Identify which cell holds the provided text, then report its (X, Y) central coordinate. 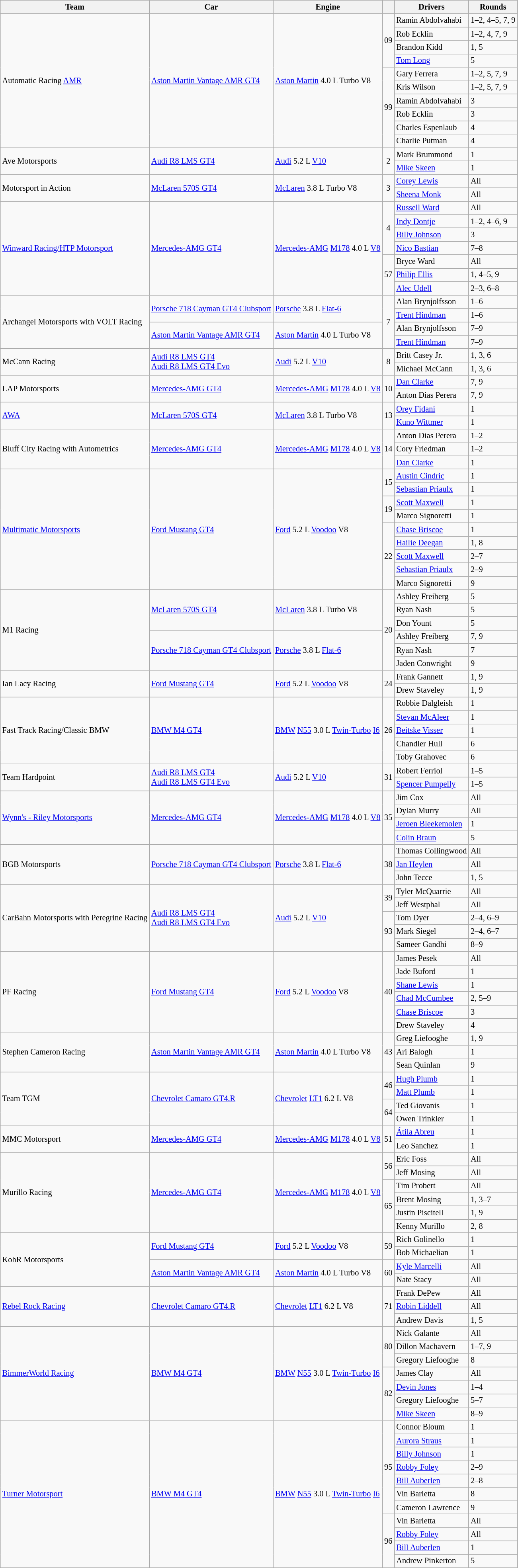
Automatic Racing AMR (75, 80)
26 (388, 730)
65 (388, 1206)
AWA (75, 416)
82 (388, 1393)
CarBahn Motorsports with Peregrine Racing (75, 918)
Thomas Collingwood (432, 851)
51 (388, 1138)
Kyle Marcelli (432, 1266)
Connor Bloum (432, 1427)
Turner Motorsport (75, 1494)
James Clay (432, 1373)
2 (388, 161)
1, 4–5, 9 (493, 275)
Kenny Murillo (432, 1226)
Rebel Rock Racing (75, 1306)
93 (388, 931)
McCann Racing (75, 361)
Gary Ferrera (432, 74)
Dylan Murry (432, 811)
Spencer Pumpelly (432, 784)
10 (388, 389)
Justin Piscitell (432, 1213)
1, 8 (493, 543)
20 (388, 630)
Cameron Lawrence (432, 1507)
1–2, 4–5, 7, 9 (493, 20)
24 (388, 683)
BimmerWorld Racing (75, 1373)
1–7, 9 (493, 1347)
1, 3–7 (493, 1199)
Bluff City Racing with Autometrics (75, 449)
71 (388, 1306)
PF Racing (75, 992)
Matt Plumb (432, 1092)
M1 Racing (75, 630)
Shane Lewis (432, 985)
Colin Braun (432, 838)
Aurora Straus (432, 1441)
Andrew Davis (432, 1320)
Owen Trinkler (432, 1119)
2–4, 6–7 (493, 931)
Robert Ferriol (432, 771)
Mark Siegel (432, 931)
09 (388, 41)
46 (388, 1085)
Britt Casey Jr. (432, 355)
Kuno Wittmer (432, 422)
Hugh Plumb (432, 1079)
43 (388, 1052)
Sheena Monk (432, 195)
Motorsport in Action (75, 188)
Nate Stacy (432, 1280)
Nick Galante (432, 1333)
Ted Giovanis (432, 1105)
James Pesek (432, 958)
Átila Abreu (432, 1132)
Car (211, 7)
35 (388, 818)
Hailie Deegan (432, 543)
Bryce Ward (432, 262)
80 (388, 1346)
2–3, 6–8 (493, 288)
Ari Balogh (432, 1052)
Kris Wilson (432, 87)
Drivers (432, 7)
57 (388, 275)
Tom Dyer (432, 918)
Fast Track Racing/Classic BMW (75, 730)
Jaden Conwright (432, 664)
Robin Liddell (432, 1306)
John Tecce (432, 878)
Corey Lewis (432, 181)
Russell Ward (432, 208)
7–8 (493, 248)
Philip Ellis (432, 275)
Alec Udell (432, 288)
64 (388, 1112)
15 (388, 482)
Dillon Machavern (432, 1347)
22 (388, 556)
Frank DePew (432, 1293)
Sean Quinlan (432, 1065)
2, 5–9 (493, 998)
Chad McCumbee (432, 998)
2–8 (493, 1481)
Bob Michaelian (432, 1253)
Rounds (493, 7)
95 (388, 1467)
1–2, 4–6, 9 (493, 221)
59 (388, 1246)
MMC Motorsport (75, 1138)
Multimatic Motorsports (75, 529)
31 (388, 777)
Stevan McAleer (432, 717)
Stephen Cameron Racing (75, 1052)
Robbie Dalgleish (432, 703)
Ian Lacy Racing (75, 683)
Sameer Gandhi (432, 945)
19 (388, 510)
Andrew Pinkerton (432, 1561)
Greg Liefooghe (432, 1039)
Jim Cox (432, 797)
Eric Foss (432, 1159)
Brent Mosing (432, 1199)
Archangel Motorsports with VOLT Racing (75, 322)
Charlie Putman (432, 141)
Jan Heylen (432, 864)
KohR Motorsports (75, 1259)
Jade Buford (432, 972)
5–7 (493, 1400)
Team (75, 7)
Rich Golinello (432, 1240)
BGB Motorsports (75, 865)
Toby Grahovec (432, 757)
Team TGM (75, 1099)
Winward Racing/HTP Motorsport (75, 248)
96 (388, 1541)
Beitske Visser (432, 730)
Brandon Kidd (432, 47)
Cory Friedman (432, 449)
60 (388, 1273)
Nico Bastian (432, 248)
Audi R8 LMS GT4 (211, 161)
Frank Gannett (432, 677)
Tim Probert (432, 1186)
Indy Dontje (432, 221)
Austin Cindric (432, 476)
LAP Motorsports (75, 389)
Team Hardpoint (75, 777)
Jeff Westphal (432, 904)
38 (388, 865)
39 (388, 898)
2, 8 (493, 1226)
Michael McCann (432, 369)
Murillo Racing (75, 1193)
2–4, 6–9 (493, 918)
1–4 (493, 1387)
Jeff Mosing (432, 1172)
Tyler McQuarrie (432, 891)
Don Yount (432, 623)
13 (388, 416)
Tom Long (432, 61)
Leo Sanchez (432, 1146)
56 (388, 1166)
Charles Espenlaub (432, 127)
Orey Fidani (432, 409)
Mark Brummond (432, 154)
Chandler Hull (432, 744)
1–2, 4, 7, 9 (493, 34)
Ave Motorsports (75, 161)
Wynn's - Riley Motorsports (75, 818)
Engine (328, 7)
Devin Jones (432, 1387)
99 (388, 107)
14 (388, 449)
2–7 (493, 556)
Jeroen Bleekemolen (432, 824)
40 (388, 992)
